Identify which cell holds the provided text, then report its (x, y) central coordinate. 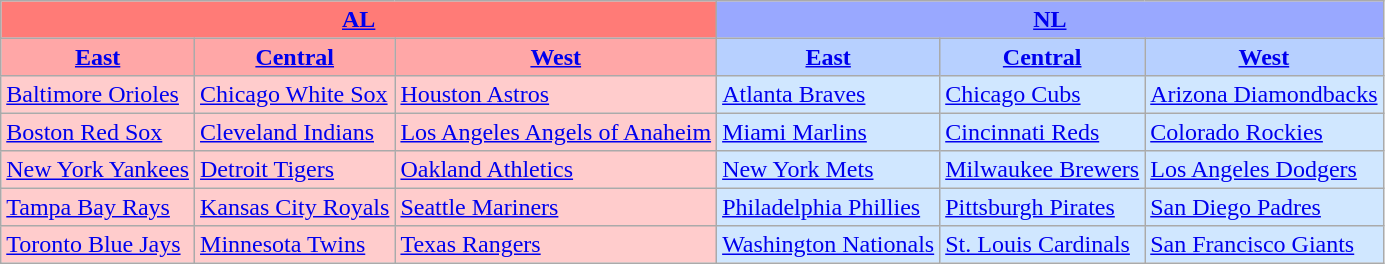
NL (1050, 20)
Toronto Blue Jays (98, 244)
Tampa Bay Rays (98, 206)
Milwaukee Brewers (1042, 170)
Baltimore Orioles (98, 94)
Kansas City Royals (295, 206)
Detroit Tigers (295, 170)
Colorado Rockies (1264, 132)
San Francisco Giants (1264, 244)
Los Angeles Dodgers (1264, 170)
Pittsburgh Pirates (1042, 206)
Philadelphia Phillies (828, 206)
Boston Red Sox (98, 132)
New York Mets (828, 170)
St. Louis Cardinals (1042, 244)
New York Yankees (98, 170)
Cleveland Indians (295, 132)
Minnesota Twins (295, 244)
Seattle Mariners (556, 206)
Miami Marlins (828, 132)
Chicago White Sox (295, 94)
Texas Rangers (556, 244)
Arizona Diamondbacks (1264, 94)
Cincinnati Reds (1042, 132)
San Diego Padres (1264, 206)
Oakland Athletics (556, 170)
AL (359, 20)
Houston Astros (556, 94)
Los Angeles Angels of Anaheim (556, 132)
Chicago Cubs (1042, 94)
Atlanta Braves (828, 94)
Washington Nationals (828, 244)
